Detect which cell encompasses the target text, then output its (X, Y) center coordinate. 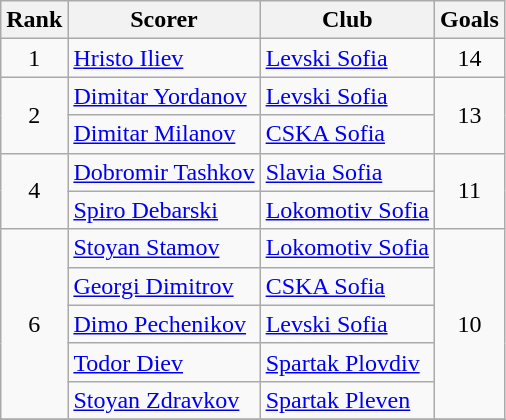
Stoyan Zdravkov (164, 400)
Scorer (164, 20)
13 (470, 115)
Goals (470, 20)
1 (34, 58)
14 (470, 58)
Spartak Plovdiv (347, 362)
Dimitar Yordanov (164, 96)
Spartak Pleven (347, 400)
2 (34, 115)
Todor Diev (164, 362)
Stoyan Stamov (164, 248)
6 (34, 324)
Rank (34, 20)
Dimo Pechenikov (164, 324)
Spiro Debarski (164, 210)
Dobromir Tashkov (164, 172)
Club (347, 20)
4 (34, 191)
11 (470, 191)
Georgi Dimitrov (164, 286)
10 (470, 324)
Hristo Iliev (164, 58)
Dimitar Milanov (164, 134)
Slavia Sofia (347, 172)
